Provide the [x, y] coordinate of the cell's center where the given text is located.  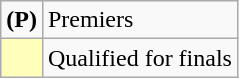
Premiers [140, 20]
Qualified for finals [140, 58]
(P) [22, 20]
